Search for the cell housing the specified text and yield its (x, y) center coordinate. 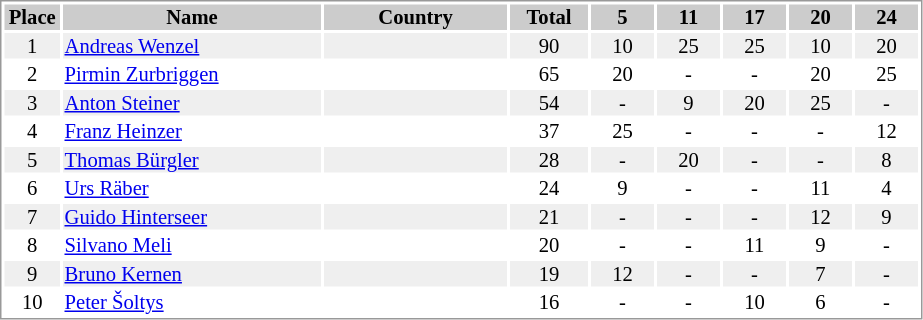
Anton Steiner (192, 103)
Name (192, 17)
2 (32, 75)
Place (32, 17)
Bruno Kernen (192, 274)
65 (549, 75)
1 (32, 46)
17 (754, 17)
Total (549, 17)
28 (549, 160)
16 (549, 303)
Thomas Bürgler (192, 160)
Country (416, 17)
Franz Heinzer (192, 131)
Guido Hinterseer (192, 217)
Silvano Meli (192, 245)
Urs Räber (192, 189)
54 (549, 103)
Pirmin Zurbriggen (192, 75)
21 (549, 217)
90 (549, 46)
Andreas Wenzel (192, 46)
Peter Šoltys (192, 303)
19 (549, 274)
37 (549, 131)
3 (32, 103)
